Extract the (X, Y) coordinate from the center of the cell holding the provided text.  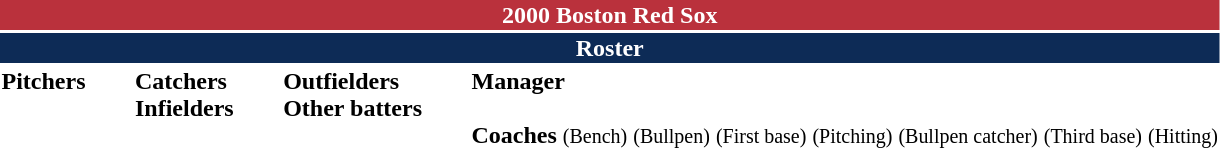
Roster (610, 48)
2000 Boston Red Sox (610, 15)
